From the cell containing the given text, extract its center point as [x, y] coordinate. 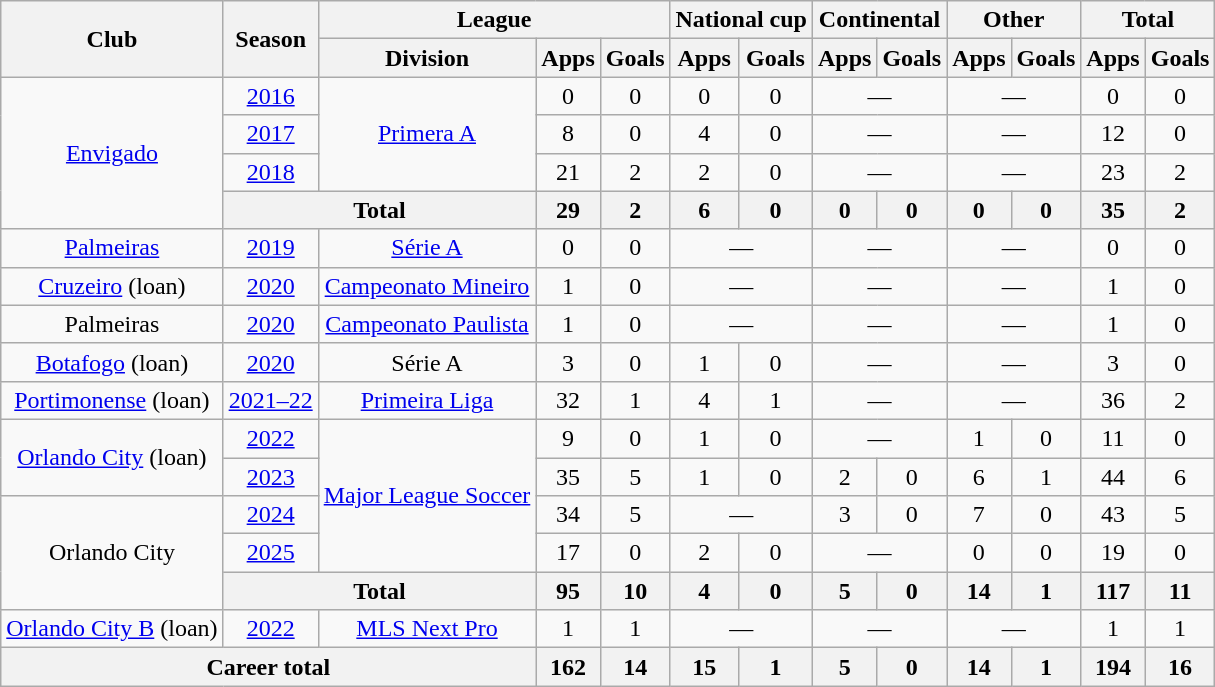
Career total [268, 667]
95 [568, 591]
8 [568, 134]
MLS Next Pro [427, 629]
29 [568, 210]
162 [568, 667]
117 [1113, 591]
2018 [270, 172]
2023 [270, 477]
Campeonato Mineiro [427, 286]
Orlando City B (loan) [112, 629]
Botafogo (loan) [112, 362]
15 [704, 667]
2021–22 [270, 400]
Season [270, 39]
Other [1014, 20]
Primera A [427, 134]
Division [427, 58]
36 [1113, 400]
Campeonato Paulista [427, 324]
2019 [270, 248]
2025 [270, 553]
43 [1113, 515]
2024 [270, 515]
Orlando City (loan) [112, 457]
National cup [741, 20]
32 [568, 400]
Major League Soccer [427, 495]
2017 [270, 134]
10 [635, 591]
Continental [879, 20]
Cruzeiro (loan) [112, 286]
League [494, 20]
12 [1113, 134]
Primeira Liga [427, 400]
Club [112, 39]
194 [1113, 667]
17 [568, 553]
19 [1113, 553]
Orlando City [112, 553]
21 [568, 172]
Envigado [112, 153]
9 [568, 438]
34 [568, 515]
Portimonense (loan) [112, 400]
44 [1113, 477]
2016 [270, 96]
23 [1113, 172]
16 [1180, 667]
7 [979, 515]
